Provide the (x, y) coordinate of the cell's center where the given text is located.  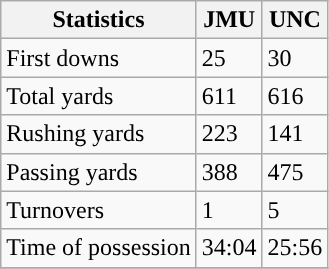
Rushing yards (99, 134)
25:56 (295, 248)
Total yards (99, 96)
388 (229, 172)
First downs (99, 58)
30 (295, 58)
Passing yards (99, 172)
Time of possession (99, 248)
1 (229, 210)
475 (295, 172)
616 (295, 96)
141 (295, 134)
223 (229, 134)
5 (295, 210)
611 (229, 96)
JMU (229, 20)
34:04 (229, 248)
Statistics (99, 20)
25 (229, 58)
Turnovers (99, 210)
UNC (295, 20)
